Pinpoint the cell where the given text exists, returning its [X, Y] midpoint coordinate. 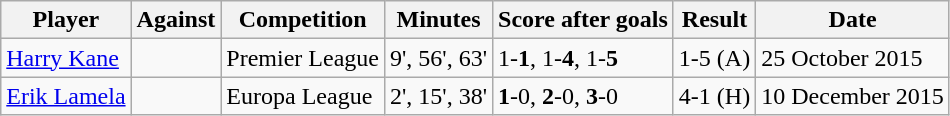
2', 15', 38' [438, 96]
Against [176, 20]
Date [853, 20]
Erik Lamela [66, 96]
Harry Kane [66, 58]
1-1, 1-4, 1-5 [584, 58]
Europa League [303, 96]
4-1 (H) [714, 96]
9', 56', 63' [438, 58]
1-0, 2-0, 3-0 [584, 96]
10 December 2015 [853, 96]
Score after goals [584, 20]
Result [714, 20]
Competition [303, 20]
1-5 (A) [714, 58]
25 October 2015 [853, 58]
Player [66, 20]
Premier League [303, 58]
Minutes [438, 20]
